Search for the cell housing the specified text and yield its [x, y] center coordinate. 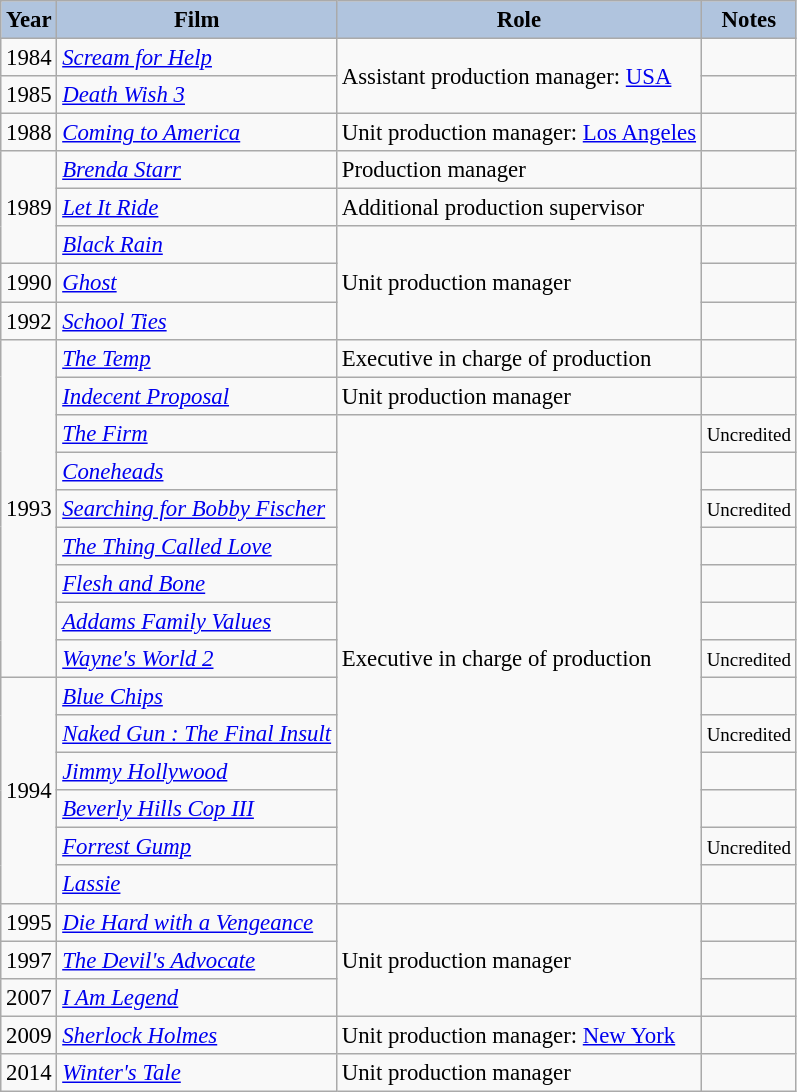
Scream for Help [197, 58]
Coming to America [197, 133]
Forrest Gump [197, 847]
Addams Family Values [197, 621]
1990 [29, 283]
Flesh and Bone [197, 584]
Searching for Bobby Fischer [197, 509]
The Firm [197, 433]
Production manager [518, 170]
Jimmy Hollywood [197, 772]
Brenda Starr [197, 170]
Unit production manager: Los Angeles [518, 133]
Unit production manager: New York [518, 1035]
School Ties [197, 321]
The Temp [197, 358]
Role [518, 20]
Additional production supervisor [518, 208]
Coneheads [197, 471]
1985 [29, 95]
Wayne's World 2 [197, 659]
Beverly Hills Cop III [197, 809]
Winter's Tale [197, 1073]
Ghost [197, 283]
Die Hard with a Vengeance [197, 922]
Naked Gun : The Final Insult [197, 734]
2009 [29, 1035]
Blue Chips [197, 697]
1993 [29, 508]
Assistant production manager: USA [518, 76]
The Thing Called Love [197, 546]
Let It Ride [197, 208]
Black Rain [197, 245]
I Am Legend [197, 997]
Notes [748, 20]
Indecent Proposal [197, 396]
Sherlock Holmes [197, 1035]
2014 [29, 1073]
1997 [29, 960]
1994 [29, 791]
1984 [29, 58]
Year [29, 20]
1992 [29, 321]
1995 [29, 922]
The Devil's Advocate [197, 960]
2007 [29, 997]
Film [197, 20]
Lassie [197, 885]
1988 [29, 133]
1989 [29, 208]
Death Wish 3 [197, 95]
